Search for the cell housing the specified text and yield its [X, Y] center coordinate. 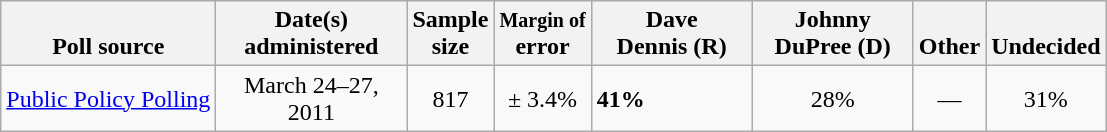
Samplesize [450, 34]
Margin oferror [542, 34]
± 3.4% [542, 98]
28% [832, 98]
March 24–27, 2011 [312, 98]
— [949, 98]
Undecided [1046, 34]
DaveDennis (R) [672, 34]
31% [1046, 98]
JohnnyDuPree (D) [832, 34]
41% [672, 98]
Date(s)administered [312, 34]
817 [450, 98]
Poll source [108, 34]
Other [949, 34]
Public Policy Polling [108, 98]
